Provide the [X, Y] coordinate of the cell's center where the given text is located.  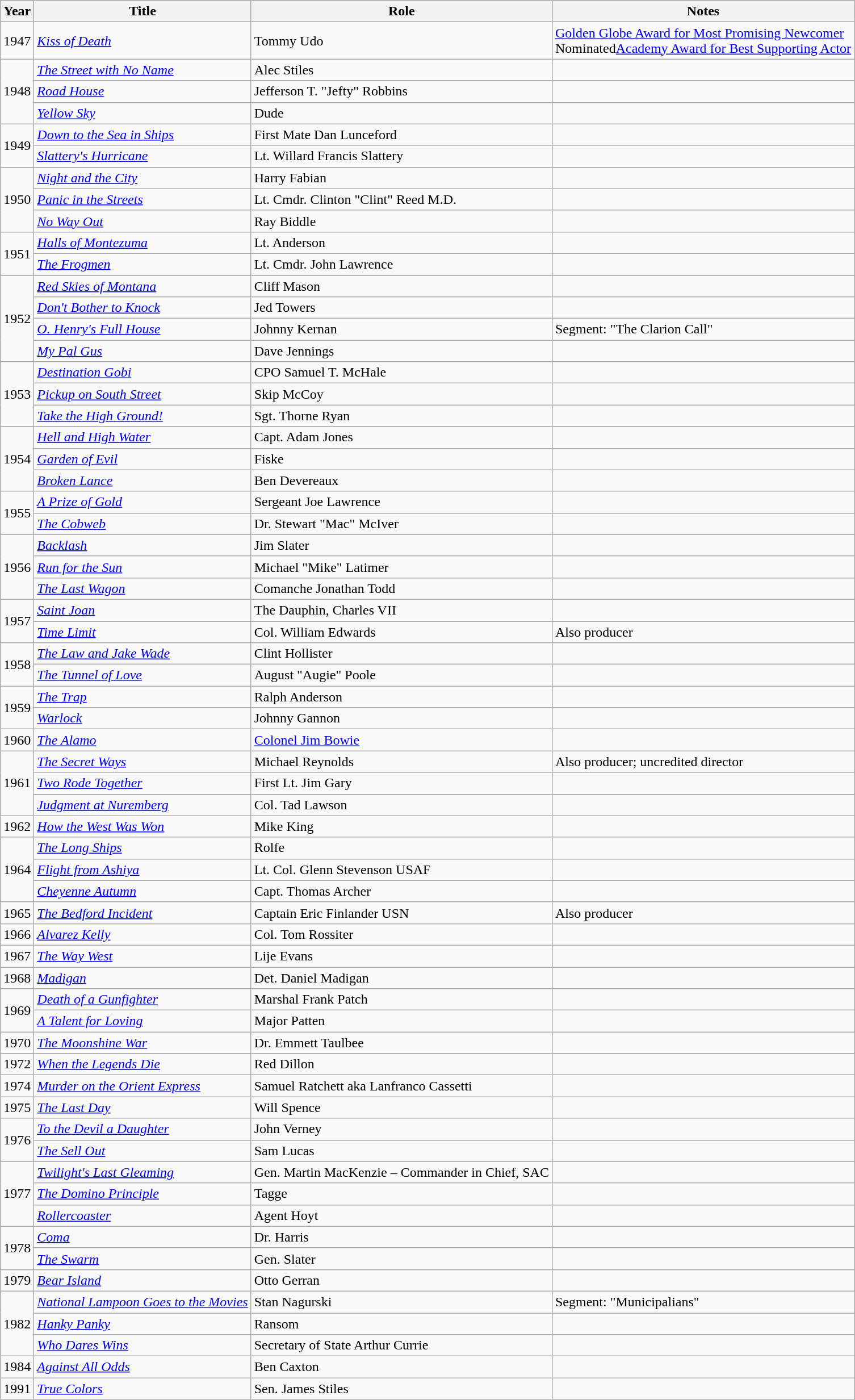
John Verney [401, 1129]
Garden of Evil [142, 459]
Stan Nagurski [401, 1302]
Don't Bother to Knock [142, 308]
Down to the Sea in Ships [142, 135]
Lt. Cmdr. Clinton "Clint" Reed M.D. [401, 199]
Against All Odds [142, 1367]
1958 [17, 665]
Hell and High Water [142, 437]
1952 [17, 318]
1968 [17, 977]
August "Augie" Poole [401, 675]
Johnny Kernan [401, 329]
Cliff Mason [401, 286]
The Swarm [142, 1259]
Lt. Willard Francis Slattery [401, 156]
Det. Daniel Madigan [401, 977]
Warlock [142, 718]
Also producer; uncredited director [703, 762]
Ben Devereaux [401, 480]
Coma [142, 1237]
The Alamo [142, 740]
1950 [17, 199]
1979 [17, 1280]
Tagge [401, 1194]
Death of a Gunfighter [142, 1000]
The Last Wagon [142, 588]
The Domino Principle [142, 1194]
Segment: "Municipalians" [703, 1302]
1967 [17, 956]
Slattery's Hurricane [142, 156]
Ben Caxton [401, 1367]
1982 [17, 1323]
1974 [17, 1086]
Dr. Harris [401, 1237]
Sen. James Stiles [401, 1389]
Col. William Edwards [401, 632]
The Moonshine War [142, 1043]
Who Dares Wins [142, 1345]
Rollercoaster [142, 1215]
Yellow Sky [142, 113]
The Long Ships [142, 848]
Red Dillon [401, 1064]
Madigan [142, 977]
Two Rode Together [142, 783]
The Dauphin, Charles VII [401, 610]
Capt. Adam Jones [401, 437]
Secretary of State Arthur Currie [401, 1345]
The Bedford Incident [142, 913]
First Lt. Jim Gary [401, 783]
Tommy Udo [401, 41]
Major Patten [401, 1021]
Capt. Thomas Archer [401, 891]
Otto Gerran [401, 1280]
Gen. Slater [401, 1259]
Role [401, 11]
Alvarez Kelly [142, 934]
The Sell Out [142, 1151]
1955 [17, 513]
Segment: "The Clarion Call" [703, 329]
Sergeant Joe Lawrence [401, 502]
A Talent for Loving [142, 1021]
Road House [142, 91]
Notes [703, 11]
1948 [17, 91]
1969 [17, 1010]
Run for the Sun [142, 567]
Twilight's Last Gleaming [142, 1172]
Panic in the Streets [142, 199]
No Way Out [142, 221]
1949 [17, 145]
1964 [17, 870]
Marshal Frank Patch [401, 1000]
Clint Hollister [401, 654]
Mike King [401, 826]
A Prize of Gold [142, 502]
Lt. Col. Glenn Stevenson USAF [401, 870]
1966 [17, 934]
1960 [17, 740]
1953 [17, 394]
1951 [17, 253]
Bear Island [142, 1280]
Agent Hoyt [401, 1215]
1961 [17, 783]
Golden Globe Award for Most Promising NewcomerNominatedAcademy Award for Best Supporting Actor [703, 41]
Sgt. Thorne Ryan [401, 416]
Will Spence [401, 1108]
Hanky Panky [142, 1324]
Cheyenne Autumn [142, 891]
The Trap [142, 697]
Backlash [142, 545]
Colonel Jim Bowie [401, 740]
Col. Tom Rossiter [401, 934]
Dave Jennings [401, 351]
Skip McCoy [401, 394]
Dr. Emmett Taulbee [401, 1043]
1947 [17, 41]
Take the High Ground! [142, 416]
The Cobweb [142, 524]
To the Devil a Daughter [142, 1129]
1970 [17, 1043]
The Tunnel of Love [142, 675]
Samuel Ratchett aka Lanfranco Cassetti [401, 1086]
Col. Tad Lawson [401, 805]
The Street with No Name [142, 70]
1991 [17, 1389]
Night and the City [142, 178]
Ransom [401, 1324]
The Last Day [142, 1108]
Fiske [401, 459]
1957 [17, 621]
Broken Lance [142, 480]
O. Henry's Full House [142, 329]
Time Limit [142, 632]
Rolfe [401, 848]
Pickup on South Street [142, 394]
1976 [17, 1140]
Jefferson T. "Jefty" Robbins [401, 91]
National Lampoon Goes to the Movies [142, 1302]
1975 [17, 1108]
Judgment at Nuremberg [142, 805]
1977 [17, 1194]
Captain Eric Finlander USN [401, 913]
True Colors [142, 1389]
The Law and Jake Wade [142, 654]
Title [142, 11]
1984 [17, 1367]
Murder on the Orient Express [142, 1086]
My Pal Gus [142, 351]
The Frogmen [142, 264]
Michael Reynolds [401, 762]
1978 [17, 1248]
Sam Lucas [401, 1151]
Comanche Jonathan Todd [401, 588]
Gen. Martin MacKenzie – Commander in Chief, SAC [401, 1172]
Jed Towers [401, 308]
1954 [17, 459]
Kiss of Death [142, 41]
Destination Gobi [142, 373]
Flight from Ashiya [142, 870]
When the Legends Die [142, 1064]
1956 [17, 567]
1962 [17, 826]
Dude [401, 113]
Johnny Gannon [401, 718]
Red Skies of Montana [142, 286]
1965 [17, 913]
The Secret Ways [142, 762]
Dr. Stewart "Mac" McIver [401, 524]
Ralph Anderson [401, 697]
CPO Samuel T. McHale [401, 373]
Harry Fabian [401, 178]
1972 [17, 1064]
How the West Was Won [142, 826]
1959 [17, 708]
First Mate Dan Lunceford [401, 135]
Lt. Cmdr. John Lawrence [401, 264]
Ray Biddle [401, 221]
Year [17, 11]
Alec Stiles [401, 70]
Michael "Mike" Latimer [401, 567]
The Way West [142, 956]
Lt. Anderson [401, 243]
Jim Slater [401, 545]
Halls of Montezuma [142, 243]
Saint Joan [142, 610]
Lije Evans [401, 956]
